Extract the [x, y] coordinate from the center of the cell holding the provided text.  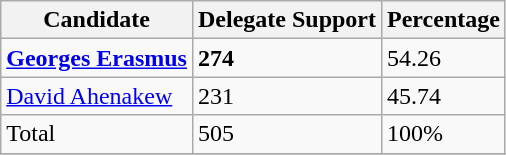
Total [97, 134]
Percentage [444, 20]
54.26 [444, 58]
505 [286, 134]
Georges Erasmus [97, 58]
45.74 [444, 96]
Delegate Support [286, 20]
274 [286, 58]
100% [444, 134]
David Ahenakew [97, 96]
Candidate [97, 20]
231 [286, 96]
